Output the [x, y] coordinate of the center of the cell containing the given text.  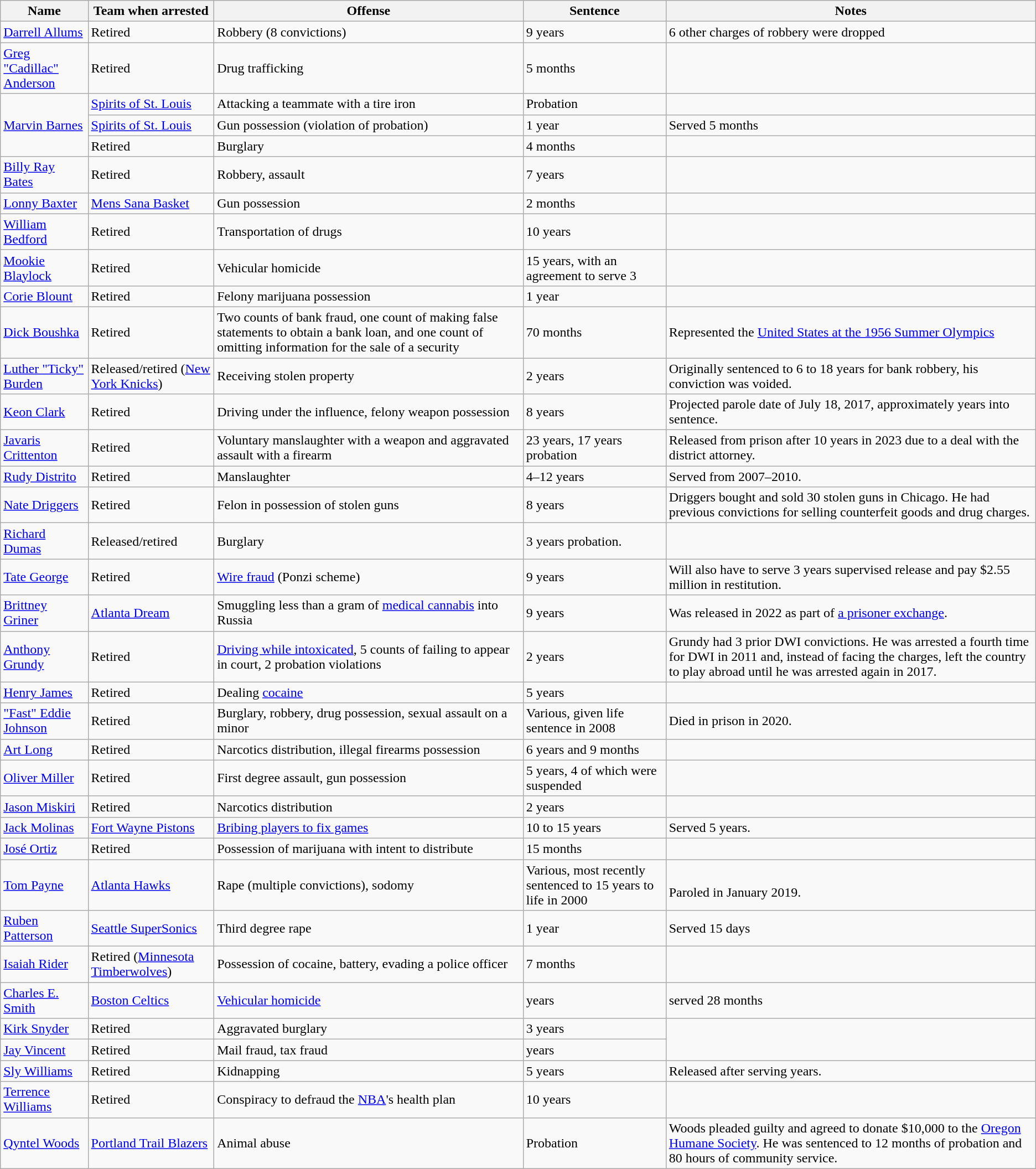
6 other charges of robbery were dropped [851, 32]
Represented the United States at the 1956 Summer Olympics [851, 332]
served 28 months [851, 1001]
Rape (multiple convictions), sodomy [369, 884]
Javaris Crittenton [44, 448]
70 months [594, 332]
Released/retired (New York Knicks) [151, 375]
3 years [594, 1029]
Possession of marijuana with intent to distribute [369, 849]
Retired (Minnesota Timberwolves) [151, 964]
15 months [594, 849]
Robbery, assault [369, 175]
Charles E. Smith [44, 1001]
Driving while intoxicated, 5 counts of failing to appear in court, 2 probation violations [369, 656]
Gun possession (violation of probation) [369, 125]
Art Long [44, 749]
Sentence [594, 11]
Served 5 months [851, 125]
Driving under the influence, felony weapon possession [369, 412]
Will also have to serve 3 years supervised release and pay $2.55 million in restitution. [851, 577]
Jack Molinas [44, 827]
Anthony Grundy [44, 656]
Robbery (8 convictions) [369, 32]
Corie Blount [44, 296]
Served 5 years. [851, 827]
Portland Trail Blazers [151, 1143]
José Ortiz [44, 849]
Animal abuse [369, 1143]
Terrence Williams [44, 1099]
Lonny Baxter [44, 203]
Greg "Cadillac" Anderson [44, 68]
5 months [594, 68]
Fort Wayne Pistons [151, 827]
4–12 years [594, 477]
23 years, 17 years probation [594, 448]
Dealing cocaine [369, 692]
Released/retired [151, 541]
Conspiracy to defraud the NBA's health plan [369, 1099]
Paroled in January 2019. [851, 884]
Darrell Allums [44, 32]
Released from prison after 10 years in 2023 due to a deal with the district attorney. [851, 448]
Isaiah Rider [44, 964]
Jay Vincent [44, 1050]
Possession of cocaine, battery, evading a police officer [369, 964]
Felony marijuana possession [369, 296]
Sly Williams [44, 1071]
7 years [594, 175]
Mail fraud, tax fraud [369, 1050]
Felon in possession of stolen guns [369, 505]
4 months [594, 146]
Attacking a teammate with a tire iron [369, 104]
Receiving stolen property [369, 375]
Third degree rape [369, 929]
Qyntel Woods [44, 1143]
Mookie Blaylock [44, 268]
Released after serving years. [851, 1071]
Served from 2007–2010. [851, 477]
"Fast" Eddie Johnson [44, 721]
Jason Miskiri [44, 806]
Smuggling less than a gram of medical cannabis into Russia [369, 613]
Atlanta Hawks [151, 884]
Tate George [44, 577]
Aggravated burglary [369, 1029]
Driggers bought and sold 30 stolen guns in Chicago. He had previous convictions for selling counterfeit goods and drug charges. [851, 505]
Atlanta Dream [151, 613]
Tom Payne [44, 884]
Notes [851, 11]
Luther "Ticky" Burden [44, 375]
Richard Dumas [44, 541]
Narcotics distribution [369, 806]
Boston Celtics [151, 1001]
Voluntary manslaughter with a weapon and aggravated assault with a firearm [369, 448]
Various, given life sentence in 2008 [594, 721]
Served 15 days [851, 929]
William Bedford [44, 231]
Projected parole date of July 18, 2017, approximately years into sentence. [851, 412]
Name [44, 11]
Dick Boushka [44, 332]
Died in prison in 2020. [851, 721]
Ruben Patterson [44, 929]
Transportation of drugs [369, 231]
10 to 15 years [594, 827]
Rudy Distrito [44, 477]
Oliver Miller [44, 778]
Burglary, robbery, drug possession, sexual assault on a minor [369, 721]
Team when arrested [151, 11]
First degree assault, gun possession [369, 778]
Seattle SuperSonics [151, 929]
Gun possession [369, 203]
Offense [369, 11]
15 years, with an agreement to serve 3 [594, 268]
Manslaughter [369, 477]
Was released in 2022 as part of a prisoner exchange. [851, 613]
7 months [594, 964]
Wire fraud (Ponzi scheme) [369, 577]
2 months [594, 203]
Kirk Snyder [44, 1029]
3 years probation. [594, 541]
Bribing players to fix games [369, 827]
Henry James [44, 692]
Billy Ray Bates [44, 175]
Originally sentenced to 6 to 18 years for bank robbery, his conviction was voided. [851, 375]
Marvin Barnes [44, 125]
Mens Sana Basket [151, 203]
Keon Clark [44, 412]
Drug trafficking [369, 68]
Nate Driggers [44, 505]
Brittney Griner [44, 613]
Kidnapping [369, 1071]
6 years and 9 months [594, 749]
Various, most recently sentenced to 15 years to life in 2000 [594, 884]
Narcotics distribution, illegal firearms possession [369, 749]
5 years, 4 of which were suspended [594, 778]
